From the cell containing the given text, extract its center point as (X, Y) coordinate. 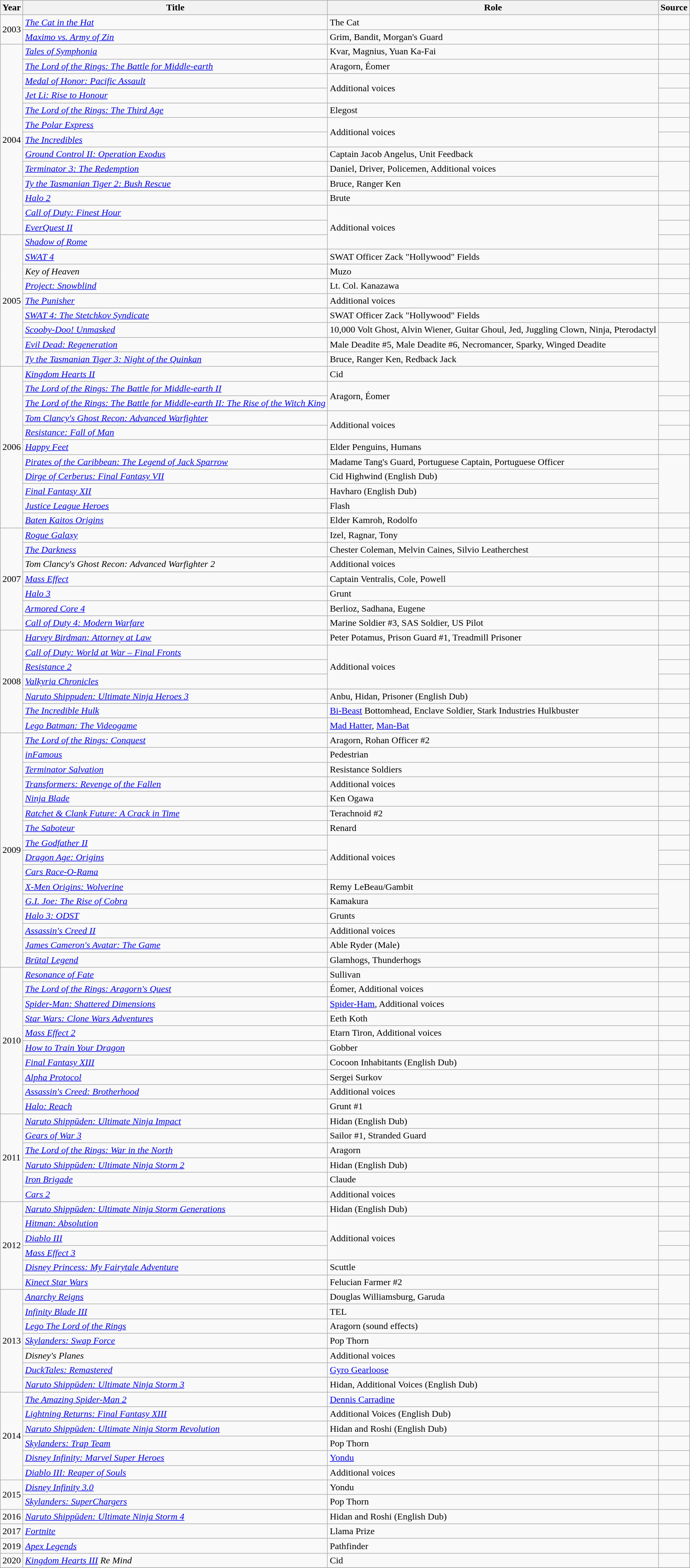
Mass Effect (175, 579)
Lightning Returns: Final Fantasy XIII (175, 1414)
X-Men Origins: Wolverine (175, 886)
Ty the Tasmanian Tiger 3: Night of the Quinkan (175, 359)
Kingdom Hearts II (175, 374)
Daniel, Driver, Policemen, Additional voices (493, 169)
Iron Brigade (175, 1180)
TEL (493, 1311)
Harvey Birdman: Attorney at Law (175, 637)
Skylanders: Swap Force (175, 1341)
The Punisher (175, 301)
Éomer, Additional voices (493, 989)
Hitman: Absolution (175, 1224)
10,000 Volt Ghost, Alvin Wiener, Guitar Ghoul, Jed, Juggling Clown, Ninja, Pterodactyl (493, 330)
Source (674, 8)
The Godfather II (175, 843)
Llama Prize (493, 1531)
SWAT 4: The Stetchkov Syndicate (175, 315)
Lego The Lord of the Rings (175, 1326)
Apex Legends (175, 1546)
Call of Duty: Finest Hour (175, 213)
Happy Feet (175, 447)
James Cameron's Avatar: The Game (175, 945)
Etarn Tiron, Additional voices (493, 1033)
Disney's Planes (175, 1355)
Madame Tang's Guard, Portuguese Captain, Portuguese Officer (493, 462)
Transformers: Revenge of the Fallen (175, 784)
Scooby-Doo! Unmasked (175, 330)
Elegost (493, 110)
Spider-Man: Shattered Dimensions (175, 1004)
Pirates of the Caribbean: The Legend of Jack Sparrow (175, 462)
Terminator 3: The Redemption (175, 169)
The Lord of the Rings: Aragorn's Quest (175, 989)
Elder Kamroh, Rodolfo (493, 520)
Infinity Blade III (175, 1311)
G.I. Joe: The Rise of Cobra (175, 901)
Star Wars: Clone Wars Adventures (175, 1018)
Halo 2 (175, 198)
Resistance 2 (175, 667)
Cars 2 (175, 1194)
Final Fantasy XII (175, 491)
The Lord of the Rings: The Battle for Middle-earth (175, 66)
Final Fantasy XIII (175, 1062)
Ninja Blade (175, 799)
Grunts (493, 916)
Marine Soldier #3, SAS Soldier, US Pilot (493, 623)
Grunt (493, 593)
Cars Race-O-Rama (175, 872)
Naruto Shippūden: Ultimate Ninja Storm 2 (175, 1165)
Sullivan (493, 975)
Able Ryder (Male) (493, 945)
Gobber (493, 1048)
Disney Infinity: Marvel Super Heroes (175, 1458)
Brute (493, 198)
The Incredible Hulk (175, 711)
Role (493, 8)
Ken Ogawa (493, 799)
Tales of Symphonia (175, 52)
inFamous (175, 755)
Anarchy Reigns (175, 1297)
Additional Voices (English Dub) (493, 1414)
Kvar, Magnius, Yuan Ka-Fai (493, 52)
Anbu, Hidan, Prisoner (English Dub) (493, 696)
Baten Kaitos Origins (175, 520)
Grim, Bandit, Morgan's Guard (493, 37)
Evil Dead: Regeneration (175, 344)
Ratchet & Clank Future: A Crack in Time (175, 813)
Rogue Galaxy (175, 535)
Eeth Koth (493, 1018)
The Darkness (175, 550)
SWAT 4 (175, 257)
Hidan, Additional Voices (English Dub) (493, 1385)
Mass Effect 2 (175, 1033)
Gears of War 3 (175, 1136)
Tom Clancy's Ghost Recon: Advanced Warfighter 2 (175, 564)
Resistance: Fall of Man (175, 433)
Alpha Protocol (175, 1077)
Naruto Shippūden: Ultimate Ninja Impact (175, 1121)
The Lord of the Rings: The Battle for Middle-earth II (175, 388)
Naruto Shippuden: Ultimate Ninja Heroes 3 (175, 696)
Resistance Soldiers (493, 769)
Pathfinder (493, 1546)
EverQuest II (175, 227)
Ground Control II: Operation Exodus (175, 154)
Spider-Ham, Additional voices (493, 1004)
Fortnite (175, 1531)
Lt. Col. Kanazawa (493, 286)
The Cat (493, 22)
Justice League Heroes (175, 506)
Maximo vs. Army of Zin (175, 37)
2019 (12, 1546)
Valkyria Chronicles (175, 682)
The Lord of the Rings: The Third Age (175, 110)
Berlioz, Sadhana, Eugene (493, 608)
Disney Princess: My Fairytale Adventure (175, 1267)
Halo 3: ODST (175, 916)
Medal of Honor: Pacific Assault (175, 81)
Diablo III: Reaper of Souls (175, 1473)
Sergei Surkov (493, 1077)
2008 (12, 681)
The Lord of the Rings: Conquest (175, 740)
2004 (12, 139)
2009 (12, 850)
Gyro Gearloose (493, 1370)
Skylanders: Trap Team (175, 1443)
Male Deadite #5, Male Deadite #6, Necromancer, Sparky, Winged Deadite (493, 344)
The Polar Express (175, 125)
Aragorn (sound effects) (493, 1326)
Call of Duty: World at War – Final Fronts (175, 652)
Naruto Shippūden: Ultimate Ninja Storm 4 (175, 1516)
Jet Li: Rise to Honour (175, 95)
Douglas Williamsburg, Garuda (493, 1297)
Renard (493, 828)
2017 (12, 1531)
2003 (12, 30)
2015 (12, 1494)
Muzo (493, 271)
2007 (12, 579)
Naruto Shippūden: Ultimate Ninja Storm 3 (175, 1385)
Pedestrian (493, 755)
Captain Jacob Angelus, Unit Feedback (493, 154)
Scuttle (493, 1267)
The Amazing Spider-Man 2 (175, 1399)
How to Train Your Dragon (175, 1048)
The Cat in the Hat (175, 22)
2005 (12, 301)
2020 (12, 1560)
Disney Infinity 3.0 (175, 1487)
Bi-Beast Bottomhead, Enclave Soldier, Stark Industries Hulkbuster (493, 711)
Armored Core 4 (175, 608)
Bruce, Ranger Ken, Redback Jack (493, 359)
Brütal Legend (175, 960)
Halo: Reach (175, 1106)
Lego Batman: The Videogame (175, 725)
Dirge of Cerberus: Final Fantasy VII (175, 476)
Terminator Salvation (175, 769)
2016 (12, 1516)
Kinect Star Wars (175, 1282)
Bruce, Ranger Ken (493, 184)
Terachnoid #2 (493, 813)
Call of Duty 4: Modern Warfare (175, 623)
2011 (12, 1158)
Dragon Age: Origins (175, 857)
The Lord of the Rings: War in the North (175, 1150)
Assassin's Creed: Brotherhood (175, 1092)
DuckTales: Remastered (175, 1370)
Chester Coleman, Melvin Caines, Silvio Leatherchest (493, 550)
Assassin's Creed II (175, 931)
Project: Snowblind (175, 286)
Dennis Carradine (493, 1399)
Ty the Tasmanian Tiger 2: Bush Rescue (175, 184)
Claude (493, 1180)
Aragorn, Rohan Officer #2 (493, 740)
Elder Penguins, Humans (493, 447)
Resonance of Fate (175, 975)
Title (175, 8)
Cocoon Inhabitants (English Dub) (493, 1062)
2013 (12, 1341)
Felucian Farmer #2 (493, 1282)
Tom Clancy's Ghost Recon: Advanced Warfighter (175, 418)
Havharo (English Dub) (493, 491)
Mad Hatter, Man-Bat (493, 725)
Year (12, 8)
Kamakura (493, 901)
Naruto Shippūden: Ultimate Ninja Storm Generations (175, 1209)
Skylanders: SuperChargers (175, 1502)
Kingdom Hearts III Re Mind (175, 1560)
Cid Highwind (English Dub) (493, 476)
The Saboteur (175, 828)
Glamhogs, Thunderhogs (493, 960)
Flash (493, 506)
2006 (12, 447)
Sailor #1, Stranded Guard (493, 1136)
Mass Effect 3 (175, 1253)
Peter Potamus, Prison Guard #1, Treadmill Prisoner (493, 637)
2010 (12, 1041)
Grunt #1 (493, 1106)
Halo 3 (175, 593)
Shadow of Rome (175, 242)
Izel, Ragnar, Tony (493, 535)
Diablo III (175, 1238)
Aragorn (493, 1150)
The Incredibles (175, 139)
Captain Ventralis, Cole, Powell (493, 579)
The Lord of the Rings: The Battle for Middle-earth II: The Rise of the Witch King (175, 403)
Naruto Shippūden: Ultimate Ninja Storm Revolution (175, 1429)
2012 (12, 1245)
Remy LeBeau/Gambit (493, 886)
Key of Heaven (175, 271)
2014 (12, 1436)
